For the text-containing cell, return its midpoint in (X, Y) coordinate format. 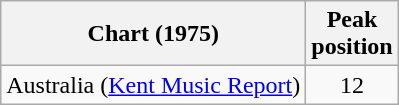
12 (352, 85)
Australia (Kent Music Report) (154, 85)
Chart (1975) (154, 34)
Peakposition (352, 34)
